Search for the cell housing the specified text and yield its [x, y] center coordinate. 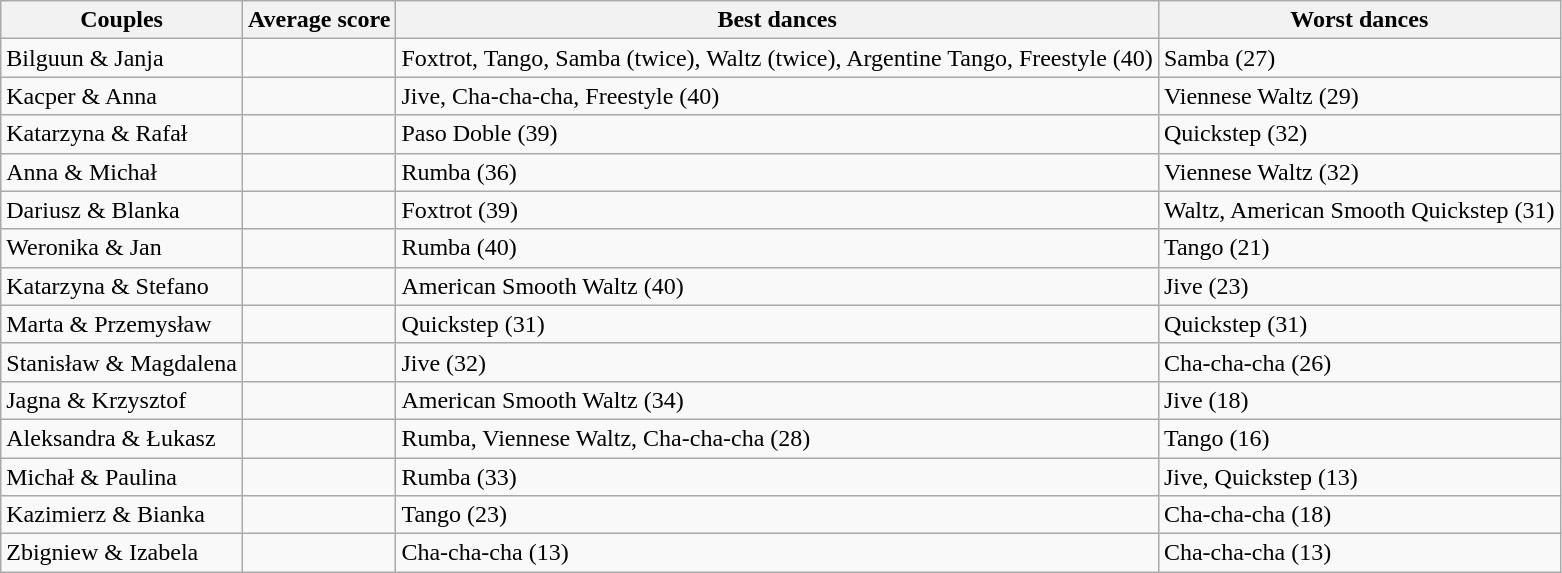
Rumba (36) [777, 172]
Cha-cha-cha (26) [1359, 362]
Marta & Przemysław [122, 324]
Waltz, American Smooth Quickstep (31) [1359, 210]
Jive, Cha-cha-cha, Freestyle (40) [777, 96]
Worst dances [1359, 20]
American Smooth Waltz (34) [777, 400]
Samba (27) [1359, 58]
Foxtrot (39) [777, 210]
Tango (21) [1359, 248]
Tango (16) [1359, 438]
American Smooth Waltz (40) [777, 286]
Quickstep (32) [1359, 134]
Average score [318, 20]
Katarzyna & Stefano [122, 286]
Rumba, Viennese Waltz, Cha-cha-cha (28) [777, 438]
Cha-cha-cha (18) [1359, 515]
Viennese Waltz (29) [1359, 96]
Kacper & Anna [122, 96]
Jagna & Krzysztof [122, 400]
Tango (23) [777, 515]
Aleksandra & Łukasz [122, 438]
Anna & Michał [122, 172]
Paso Doble (39) [777, 134]
Weronika & Jan [122, 248]
Rumba (33) [777, 477]
Jive (18) [1359, 400]
Stanisław & Magdalena [122, 362]
Katarzyna & Rafał [122, 134]
Zbigniew & Izabela [122, 553]
Bilguun & Janja [122, 58]
Viennese Waltz (32) [1359, 172]
Dariusz & Blanka [122, 210]
Jive (32) [777, 362]
Best dances [777, 20]
Foxtrot, Tango, Samba (twice), Waltz (twice), Argentine Tango, Freestyle (40) [777, 58]
Jive (23) [1359, 286]
Jive, Quickstep (13) [1359, 477]
Michał & Paulina [122, 477]
Couples [122, 20]
Kazimierz & Bianka [122, 515]
Rumba (40) [777, 248]
